For the text-containing cell, return its midpoint in (x, y) coordinate format. 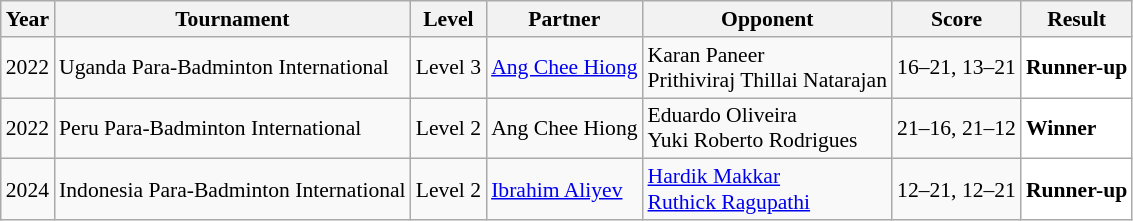
Ibrahim Aliyev (564, 190)
Score (956, 19)
Karan Paneer Prithiviraj Thillai Natarajan (768, 68)
12–21, 12–21 (956, 190)
Partner (564, 19)
2024 (28, 190)
Peru Para-Badminton International (232, 128)
Winner (1076, 128)
Opponent (768, 19)
21–16, 21–12 (956, 128)
Result (1076, 19)
16–21, 13–21 (956, 68)
Level 3 (448, 68)
Tournament (232, 19)
Eduardo Oliveira Yuki Roberto Rodrigues (768, 128)
Uganda Para-Badminton International (232, 68)
Indonesia Para-Badminton International (232, 190)
Hardik Makkar Ruthick Ragupathi (768, 190)
Level (448, 19)
Year (28, 19)
